Capture the cell that displays the provided text and extract its (x, y) central coordinate. 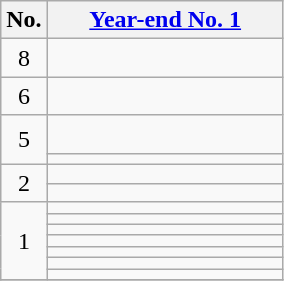
6 (24, 96)
No. (24, 20)
5 (24, 140)
8 (24, 58)
2 (24, 183)
1 (24, 240)
Year-end No. 1 (165, 20)
